Extract the (x, y) coordinate from the center of the cell holding the provided text.  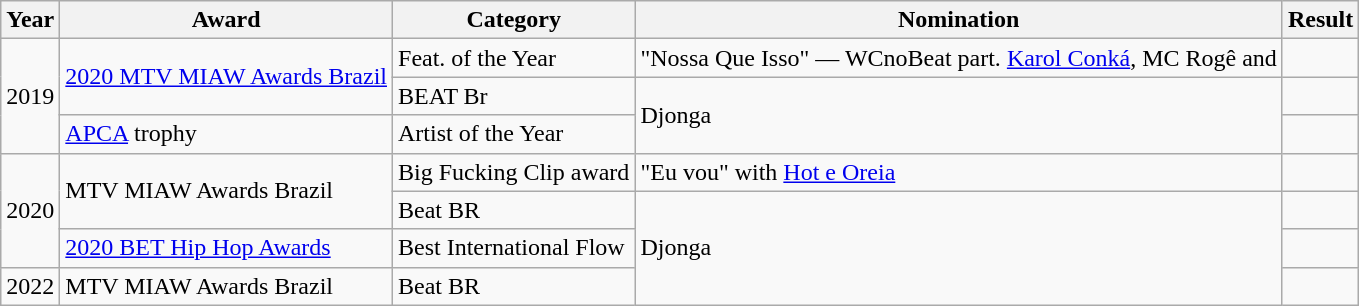
Award (226, 20)
Result (1320, 20)
Category (514, 20)
2020 MTV MIAW Awards Brazil (226, 77)
Big Fucking Clip award (514, 172)
2020 BET Hip Hop Awards (226, 248)
Year (30, 20)
"Nossa Que Isso" — WCnoBeat part. Karol Conká, MC Rogê and (958, 58)
Nomination (958, 20)
2019 (30, 96)
Feat. of the Year (514, 58)
2020 (30, 210)
APCA trophy (226, 134)
2022 (30, 286)
Best International Flow (514, 248)
Artist of the Year (514, 134)
"Eu vou" with Hot e Oreia (958, 172)
BEAT Br (514, 96)
